Extract the (x, y) coordinate from the center of the cell holding the provided text.  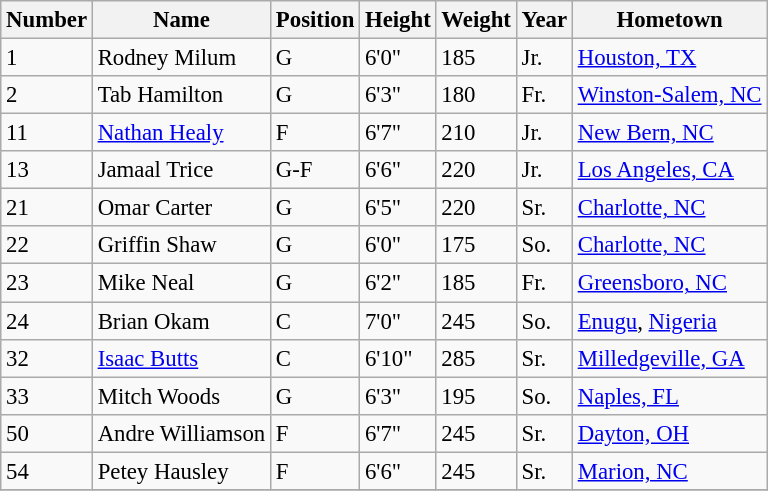
22 (47, 245)
Height (398, 20)
Marion, NC (669, 471)
7'0" (398, 321)
Houston, TX (669, 58)
24 (47, 321)
Hometown (669, 20)
2 (47, 95)
Omar Carter (181, 208)
Weight (476, 20)
Name (181, 20)
1 (47, 58)
32 (47, 358)
54 (47, 471)
Isaac Butts (181, 358)
Petey Hausley (181, 471)
175 (476, 245)
Brian Okam (181, 321)
21 (47, 208)
195 (476, 396)
Jamaal Trice (181, 170)
6'10" (398, 358)
13 (47, 170)
6'2" (398, 283)
Enugu, Nigeria (669, 321)
23 (47, 283)
Nathan Healy (181, 133)
Andre Williamson (181, 433)
Rodney Milum (181, 58)
11 (47, 133)
G-F (316, 170)
50 (47, 433)
Winston-Salem, NC (669, 95)
Naples, FL (669, 396)
180 (476, 95)
Tab Hamilton (181, 95)
Mitch Woods (181, 396)
Griffin Shaw (181, 245)
Number (47, 20)
Greensboro, NC (669, 283)
Year (544, 20)
New Bern, NC (669, 133)
210 (476, 133)
Position (316, 20)
Mike Neal (181, 283)
Milledgeville, GA (669, 358)
6'5" (398, 208)
33 (47, 396)
Los Angeles, CA (669, 170)
285 (476, 358)
Dayton, OH (669, 433)
